Capture the cell that displays the provided text and extract its [x, y] central coordinate. 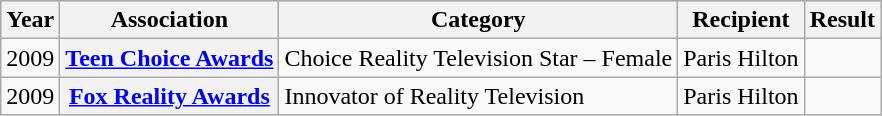
Category [478, 20]
Result [842, 20]
Recipient [741, 20]
Fox Reality Awards [170, 96]
Year [30, 20]
Association [170, 20]
Innovator of Reality Television [478, 96]
Teen Choice Awards [170, 58]
Choice Reality Television Star – Female [478, 58]
